Return the [x, y] coordinate for the center point of the cell that contains the specified text.  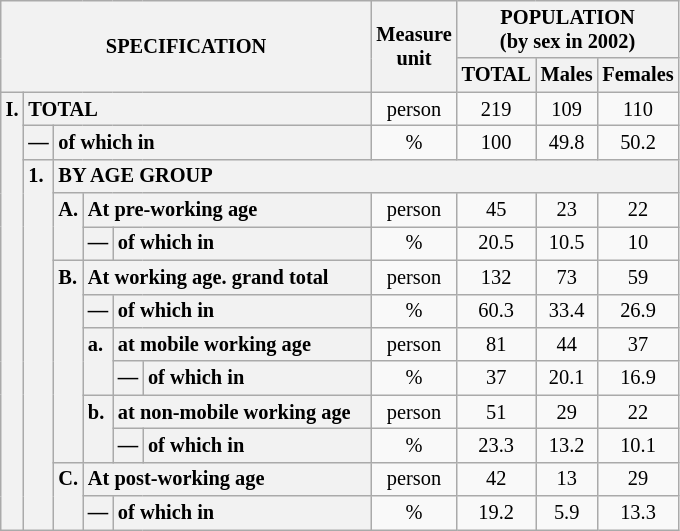
b. [98, 428]
60.3 [496, 311]
Males [567, 75]
13.2 [567, 445]
POPULATION (by sex in 2002) [568, 29]
B. [68, 361]
SPECIFICATION [186, 46]
20.1 [567, 378]
132 [496, 277]
23.3 [496, 445]
26.9 [638, 311]
73 [567, 277]
219 [496, 109]
at mobile working age [242, 344]
45 [496, 210]
109 [567, 109]
20.5 [496, 243]
19.2 [496, 513]
C. [68, 496]
at non-mobile working age [242, 412]
At post-working age [227, 479]
13 [567, 479]
50.2 [638, 142]
a. [98, 360]
59 [638, 277]
1. [38, 344]
I. [12, 311]
Measure unit [414, 46]
42 [496, 479]
10.5 [567, 243]
49.8 [567, 142]
10 [638, 243]
81 [496, 344]
5.9 [567, 513]
BY AGE GROUP [366, 176]
At pre-working age [227, 210]
51 [496, 412]
Females [638, 75]
44 [567, 344]
13.3 [638, 513]
100 [496, 142]
A. [68, 226]
110 [638, 109]
33.4 [567, 311]
23 [567, 210]
16.9 [638, 378]
At working age. grand total [227, 277]
10.1 [638, 445]
